Capture the cell that displays the provided text and extract its (X, Y) central coordinate. 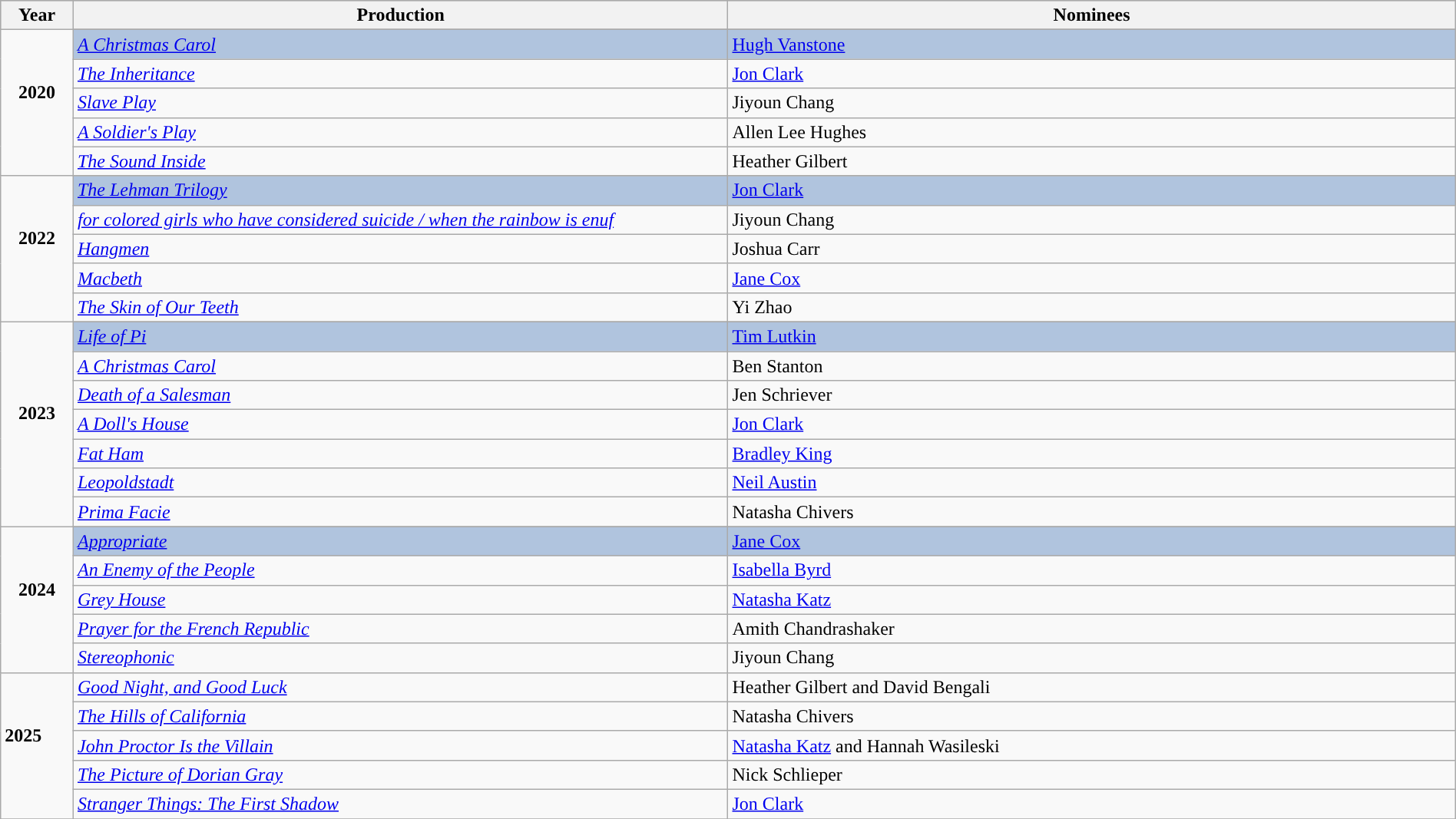
Yi Zhao (1092, 307)
2022 (37, 249)
Stereophonic (401, 658)
Stranger Things: The First Shadow (401, 804)
Prima Facie (401, 512)
for colored girls who have considered suicide / when the rainbow is enuf (401, 220)
Isabella Byrd (1092, 570)
Ben Stanton (1092, 366)
Life of Pi (401, 336)
The Inheritance (401, 74)
The Lehman Trilogy (401, 190)
Natasha Katz and Hannah Wasileski (1092, 745)
Natasha Katz (1092, 599)
2024 (37, 599)
John Proctor Is the Villain (401, 745)
A Soldier's Play (401, 132)
Heather Gilbert (1092, 161)
Production (401, 15)
Nick Schlieper (1092, 774)
Grey House (401, 599)
Macbeth (401, 278)
The Hills of California (401, 716)
Prayer for the French Republic (401, 629)
Tim Lutkin (1092, 336)
Amith Chandrashaker (1092, 629)
Nominees (1092, 15)
Heather Gilbert and David Bengali (1092, 687)
The Sound Inside (401, 161)
The Skin of Our Teeth (401, 307)
Joshua Carr (1092, 249)
Good Night, and Good Luck (401, 687)
Allen Lee Hughes (1092, 132)
Neil Austin (1092, 483)
Death of a Salesman (401, 395)
Slave Play (401, 103)
Jen Schriever (1092, 395)
Leopoldstadt (401, 483)
2023 (37, 424)
Hugh Vanstone (1092, 45)
2025 (37, 745)
Appropriate (401, 541)
Fat Ham (401, 454)
Year (37, 15)
An Enemy of the People (401, 570)
A Doll's House (401, 424)
The Picture of Dorian Gray (401, 774)
Bradley King (1092, 454)
2020 (37, 103)
Hangmen (401, 249)
